Return the (X, Y) coordinate for the center point of the cell that contains the specified text.  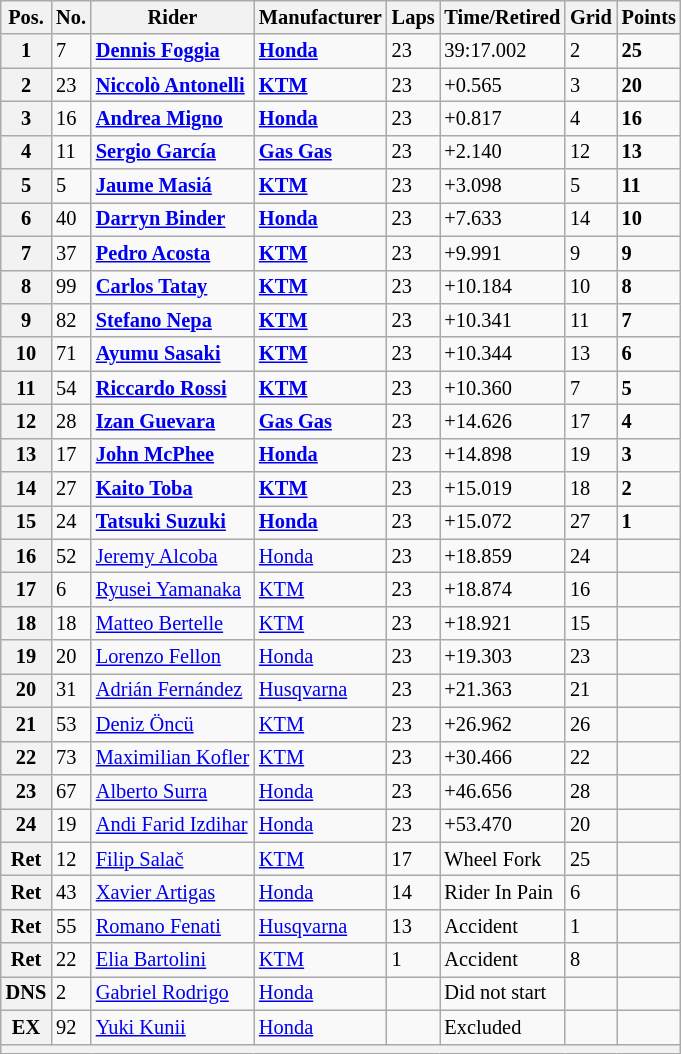
99 (71, 287)
+2.140 (503, 152)
Excluded (503, 1027)
Deniz Öncü (172, 724)
37 (71, 253)
Maximilian Kofler (172, 758)
Sergio García (172, 152)
Grid (591, 17)
+0.817 (503, 118)
Darryn Binder (172, 219)
Stefano Nepa (172, 320)
Adrián Fernández (172, 690)
Izan Guevara (172, 421)
73 (71, 758)
Rider (172, 17)
+9.991 (503, 253)
+3.098 (503, 186)
Lorenzo Fellon (172, 657)
40 (71, 219)
Filip Salač (172, 859)
EX (26, 1027)
+14.626 (503, 421)
Time/Retired (503, 17)
+53.470 (503, 825)
54 (71, 388)
Ayumu Sasaki (172, 354)
+26.962 (503, 724)
+21.363 (503, 690)
+10.341 (503, 320)
92 (71, 1027)
Yuki Kunii (172, 1027)
Carlos Tatay (172, 287)
+15.019 (503, 489)
Points (649, 17)
71 (71, 354)
+10.184 (503, 287)
+15.072 (503, 522)
Laps (414, 17)
Jeremy Alcoba (172, 556)
Wheel Fork (503, 859)
55 (71, 926)
43 (71, 892)
John McPhee (172, 455)
+19.303 (503, 657)
39:17.002 (503, 51)
DNS (26, 993)
+14.898 (503, 455)
+18.874 (503, 589)
Tatsuki Suzuki (172, 522)
Did not start (503, 993)
+46.656 (503, 791)
Ryusei Yamanaka (172, 589)
Andrea Migno (172, 118)
Elia Bartolini (172, 960)
26 (591, 724)
Rider In Pain (503, 892)
53 (71, 724)
Romano Fenati (172, 926)
Xavier Artigas (172, 892)
+0.565 (503, 85)
Alberto Surra (172, 791)
Manufacturer (320, 17)
Riccardo Rossi (172, 388)
+7.633 (503, 219)
Gabriel Rodrigo (172, 993)
+10.344 (503, 354)
31 (71, 690)
67 (71, 791)
+18.921 (503, 623)
Andi Farid Izdihar (172, 825)
No. (71, 17)
82 (71, 320)
Jaume Masiá (172, 186)
Kaito Toba (172, 489)
52 (71, 556)
+18.859 (503, 556)
Dennis Foggia (172, 51)
Pedro Acosta (172, 253)
Matteo Bertelle (172, 623)
Pos. (26, 17)
+30.466 (503, 758)
+10.360 (503, 388)
Niccolò Antonelli (172, 85)
